Identify which cell holds the provided text, then report its (x, y) central coordinate. 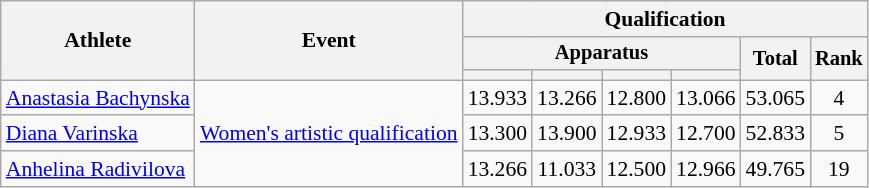
Total (776, 58)
Event (329, 40)
13.900 (566, 134)
Anastasia Bachynska (98, 98)
Diana Varinska (98, 134)
4 (839, 98)
11.033 (566, 169)
49.765 (776, 169)
13.933 (498, 98)
Anhelina Radivilova (98, 169)
Qualification (666, 19)
5 (839, 134)
13.300 (498, 134)
13.066 (706, 98)
52.833 (776, 134)
12.933 (636, 134)
53.065 (776, 98)
Women's artistic qualification (329, 134)
12.500 (636, 169)
19 (839, 169)
Athlete (98, 40)
Apparatus (602, 54)
Rank (839, 58)
12.700 (706, 134)
12.800 (636, 98)
12.966 (706, 169)
